Find where the given text appears and provide that cell's center as (x, y) coordinate. 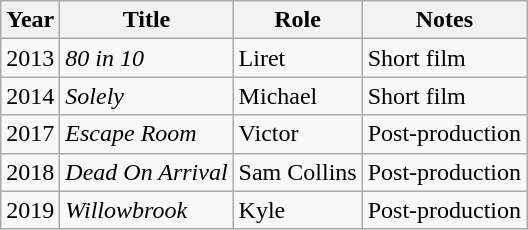
Michael (298, 96)
2014 (30, 96)
Year (30, 20)
Role (298, 20)
Liret (298, 58)
Notes (444, 20)
2017 (30, 134)
Kyle (298, 210)
Willowbrook (146, 210)
Dead On Arrival (146, 172)
2019 (30, 210)
Victor (298, 134)
80 in 10 (146, 58)
2018 (30, 172)
Solely (146, 96)
Escape Room (146, 134)
Sam Collins (298, 172)
2013 (30, 58)
Title (146, 20)
